Extract the (x, y) coordinate from the center of the cell holding the provided text.  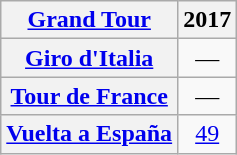
Vuelta a España (90, 134)
Grand Tour (90, 20)
2017 (208, 20)
Giro d'Italia (90, 58)
Tour de France (90, 96)
49 (208, 134)
